Scan for the cell matching the given text and deliver its [X, Y] coordinate at center. 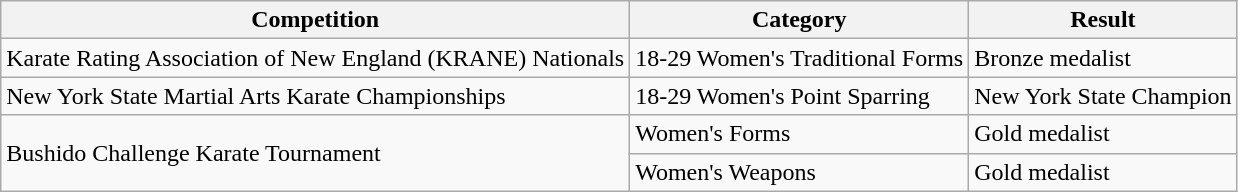
Competition [316, 20]
18-29 Women's Traditional Forms [800, 58]
Karate Rating Association of New England (KRANE) Nationals [316, 58]
Women's Weapons [800, 172]
Result [1103, 20]
Bushido Challenge Karate Tournament [316, 153]
Category [800, 20]
18-29 Women's Point Sparring [800, 96]
Bronze medalist [1103, 58]
New York State Champion [1103, 96]
New York State Martial Arts Karate Championships [316, 96]
Women's Forms [800, 134]
